Scan for the cell matching the given text and deliver its [X, Y] coordinate at center. 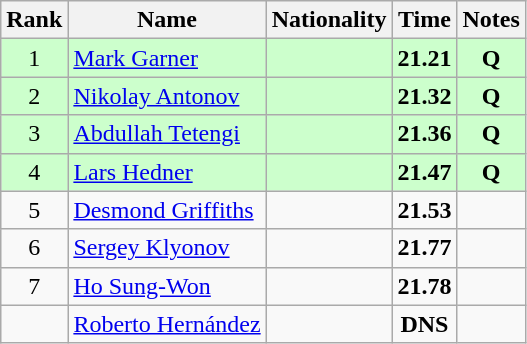
7 [34, 286]
Ho Sung-Won [167, 286]
1 [34, 58]
21.36 [424, 134]
3 [34, 134]
Name [167, 20]
Roberto Hernández [167, 324]
Rank [34, 20]
Lars Hedner [167, 172]
Abdullah Tetengi [167, 134]
Nikolay Antonov [167, 96]
DNS [424, 324]
21.32 [424, 96]
4 [34, 172]
Notes [491, 20]
21.77 [424, 248]
Desmond Griffiths [167, 210]
Mark Garner [167, 58]
Sergey Klyonov [167, 248]
21.78 [424, 286]
Time [424, 20]
5 [34, 210]
21.53 [424, 210]
2 [34, 96]
6 [34, 248]
Nationality [329, 20]
21.21 [424, 58]
21.47 [424, 172]
